Capture the cell that displays the provided text and extract its (x, y) central coordinate. 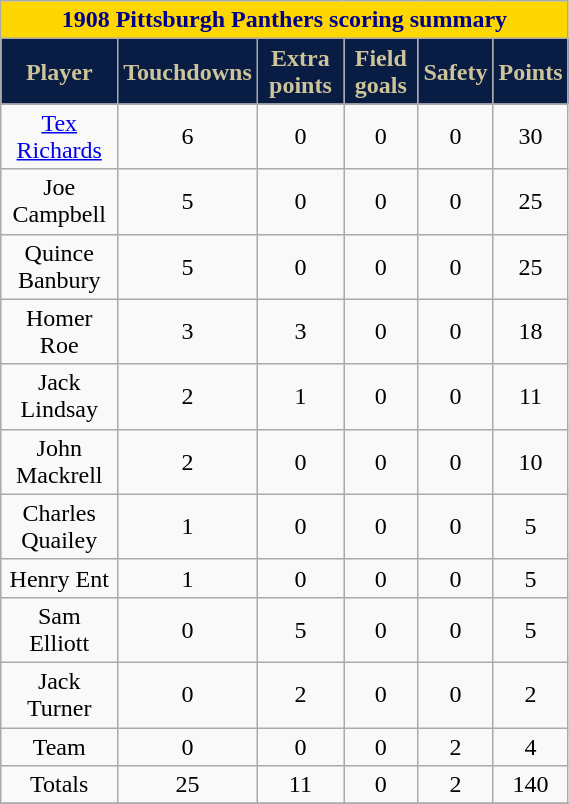
140 (530, 785)
18 (530, 332)
Jack Lindsay (60, 396)
Tex Richards (60, 136)
10 (530, 462)
Touchdowns (188, 72)
30 (530, 136)
Jack Turner (60, 694)
1908 Pittsburgh Panthers scoring summary (284, 20)
Points (530, 72)
Henry Ent (60, 578)
Extra points (300, 72)
Player (60, 72)
Safety (456, 72)
Homer Roe (60, 332)
Quince Banbury (60, 266)
Field goals (381, 72)
Joe Campbell (60, 202)
Team (60, 747)
6 (188, 136)
Sam Elliott (60, 630)
Totals (60, 785)
Charles Quailey (60, 526)
John Mackrell (60, 462)
4 (530, 747)
